Search for the cell housing the specified text and yield its [X, Y] center coordinate. 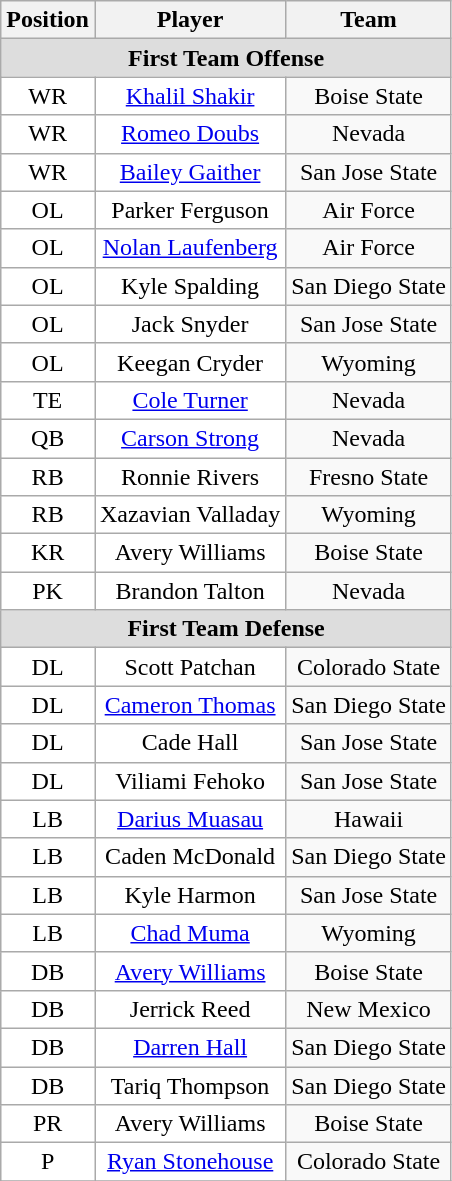
Player [190, 20]
Kyle Harmon [190, 895]
QB [48, 438]
PR [48, 1124]
Kyle Spalding [190, 286]
P [48, 1162]
First Team Offense [226, 58]
Caden McDonald [190, 857]
Jack Snyder [190, 324]
Brandon Talton [190, 591]
Fresno State [369, 477]
Tariq Thompson [190, 1085]
Jerrick Reed [190, 1009]
Scott Patchan [190, 667]
TE [48, 400]
Cole Turner [190, 400]
Darren Hall [190, 1047]
Position [48, 20]
Cade Hall [190, 743]
Darius Muasau [190, 819]
Ronnie Rivers [190, 477]
PK [48, 591]
Nolan Laufenberg [190, 248]
Chad Muma [190, 933]
New Mexico [369, 1009]
Bailey Gaither [190, 172]
Parker Ferguson [190, 210]
Romeo Doubs [190, 134]
Carson Strong [190, 438]
Ryan Stonehouse [190, 1162]
Xazavian Valladay [190, 515]
Cameron Thomas [190, 705]
Team [369, 20]
Hawaii [369, 819]
First Team Defense [226, 629]
Keegan Cryder [190, 362]
KR [48, 553]
Khalil Shakir [190, 96]
Viliami Fehoko [190, 781]
